For the text-containing cell, return its midpoint in [x, y] coordinate format. 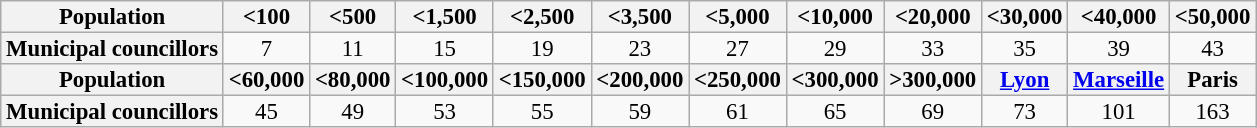
101 [1119, 112]
29 [835, 49]
<500 [353, 17]
35 [1025, 49]
23 [640, 49]
49 [353, 112]
<1,500 [445, 17]
15 [445, 49]
<10,000 [835, 17]
<250,000 [738, 80]
<150,000 [542, 80]
<5,000 [738, 17]
73 [1025, 112]
<200,000 [640, 80]
61 [738, 112]
>300,000 [933, 80]
<60,000 [266, 80]
53 [445, 112]
11 [353, 49]
<40,000 [1119, 17]
55 [542, 112]
Marseille [1119, 80]
<80,000 [353, 80]
19 [542, 49]
<3,500 [640, 17]
27 [738, 49]
<30,000 [1025, 17]
69 [933, 112]
<20,000 [933, 17]
<2,500 [542, 17]
<50,000 [1212, 17]
7 [266, 49]
Paris [1212, 80]
39 [1119, 49]
163 [1212, 112]
<100,000 [445, 80]
65 [835, 112]
<100 [266, 17]
<300,000 [835, 80]
59 [640, 112]
33 [933, 49]
Lyon [1025, 80]
43 [1212, 49]
45 [266, 112]
